Locate the cell with the specified text and output its (X, Y) center coordinate. 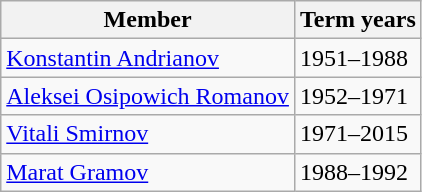
Vitali Smirnov (148, 134)
Marat Gramov (148, 172)
1951–1988 (358, 58)
Term years (358, 20)
Konstantin Andrianov (148, 58)
Aleksei Osipowich Romanov (148, 96)
1952–1971 (358, 96)
Member (148, 20)
1988–1992 (358, 172)
1971–2015 (358, 134)
